Provide the [X, Y] coordinate of the cell's center where the given text is located.  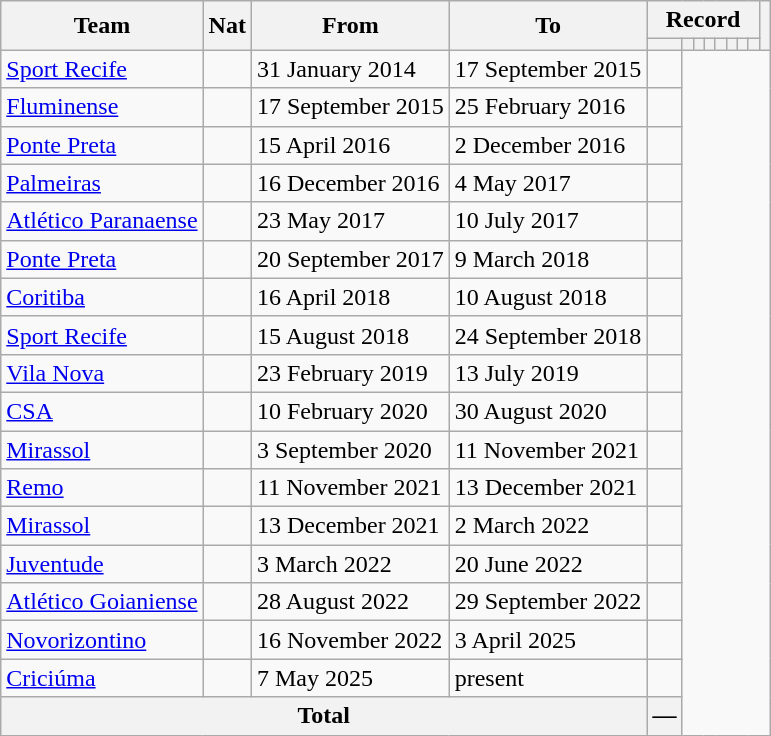
Remo [102, 488]
4 May 2017 [548, 183]
3 September 2020 [350, 449]
20 June 2022 [548, 564]
To [548, 26]
Total [324, 716]
From [350, 26]
2 March 2022 [548, 526]
23 May 2017 [350, 221]
Palmeiras [102, 183]
Record [703, 20]
10 August 2018 [548, 297]
31 January 2014 [350, 69]
24 September 2018 [548, 335]
10 February 2020 [350, 411]
— [664, 716]
Novorizontino [102, 640]
Fluminense [102, 107]
16 December 2016 [350, 183]
Vila Nova [102, 373]
CSA [102, 411]
9 March 2018 [548, 259]
Atlético Goianiense [102, 602]
10 July 2017 [548, 221]
15 April 2016 [350, 145]
13 July 2019 [548, 373]
Juventude [102, 564]
Nat [227, 26]
Atlético Paranaense [102, 221]
30 August 2020 [548, 411]
25 February 2016 [548, 107]
present [548, 678]
2 December 2016 [548, 145]
28 August 2022 [350, 602]
7 May 2025 [350, 678]
3 March 2022 [350, 564]
15 August 2018 [350, 335]
Coritiba [102, 297]
Criciúma [102, 678]
3 April 2025 [548, 640]
16 April 2018 [350, 297]
23 February 2019 [350, 373]
16 November 2022 [350, 640]
20 September 2017 [350, 259]
29 September 2022 [548, 602]
Team [102, 26]
